Determine the (x, y) coordinate at the center of the cell enclosing the given text.  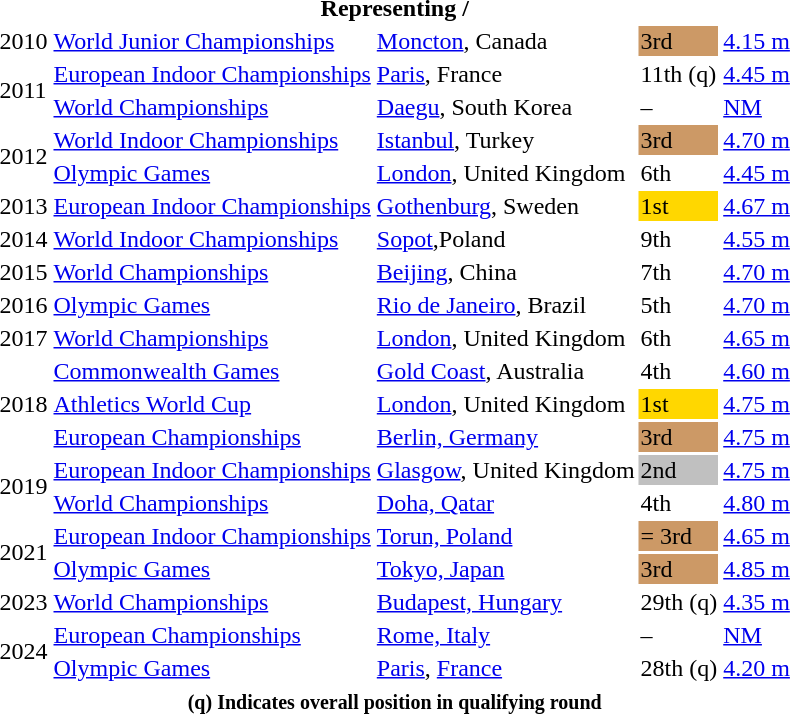
Athletics World Cup (212, 404)
28th (q) (679, 668)
Rome, Italy (506, 635)
Tokyo, Japan (506, 569)
Rio de Janeiro, Brazil (506, 305)
5th (679, 305)
Moncton, Canada (506, 41)
Gold Coast, Australia (506, 371)
Glasgow, United Kingdom (506, 470)
Budapest, Hungary (506, 602)
= 3rd (679, 536)
Gothenburg, Sweden (506, 206)
Torun, Poland (506, 536)
Sopot,Poland (506, 239)
29th (q) (679, 602)
Daegu, South Korea (506, 107)
Beijing, China (506, 272)
Doha, Qatar (506, 503)
2nd (679, 470)
7th (679, 272)
Commonwealth Games (212, 371)
World Junior Championships (212, 41)
Istanbul, Turkey (506, 140)
Berlin, Germany (506, 437)
11th (q) (679, 74)
9th (679, 239)
